Output the [x, y] coordinate of the center of the cell containing the given text.  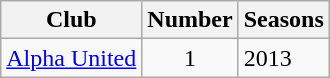
2013 [284, 58]
1 [190, 58]
Club [72, 20]
Alpha United [72, 58]
Seasons [284, 20]
Number [190, 20]
